Extract the (x, y) coordinate from the center of the cell holding the provided text.  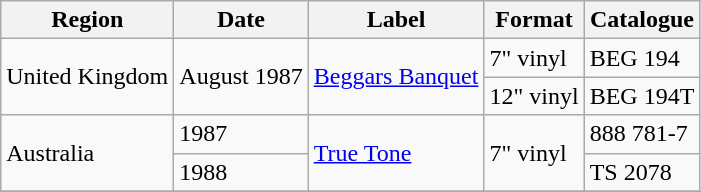
Label (396, 20)
1988 (241, 172)
BEG 194 (642, 58)
888 781-7 (642, 134)
1987 (241, 134)
Catalogue (642, 20)
August 1987 (241, 77)
Date (241, 20)
United Kingdom (88, 77)
Region (88, 20)
Australia (88, 153)
TS 2078 (642, 172)
Format (534, 20)
BEG 194T (642, 96)
Beggars Banquet (396, 77)
True Tone (396, 153)
12" vinyl (534, 96)
